Capture the cell that displays the provided text and extract its [X, Y] central coordinate. 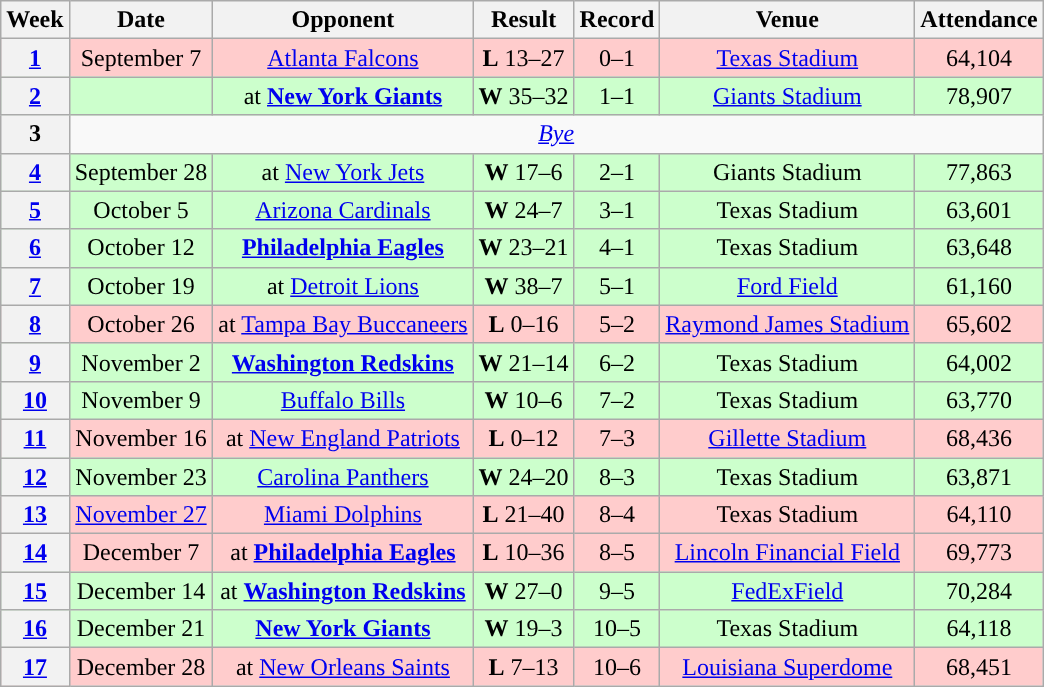
W 35–32 [524, 96]
Venue [788, 20]
Raymond James Stadium [788, 324]
at New York Giants [343, 96]
14 [35, 553]
7 [35, 286]
November 2 [141, 362]
Washington Redskins [343, 362]
10–5 [617, 629]
78,907 [979, 96]
W 24–7 [524, 210]
13 [35, 515]
Louisiana Superdome [788, 667]
63,770 [979, 400]
W 10–6 [524, 400]
L 13–27 [524, 58]
16 [35, 629]
70,284 [979, 591]
December 7 [141, 553]
8–4 [617, 515]
W 27–0 [524, 591]
W 24–20 [524, 477]
September 7 [141, 58]
L 0–16 [524, 324]
17 [35, 667]
6 [35, 248]
L 21–40 [524, 515]
W 21–14 [524, 362]
November 23 [141, 477]
77,863 [979, 172]
65,602 [979, 324]
5–1 [617, 286]
2 [35, 96]
at Detroit Lions [343, 286]
68,451 [979, 667]
64,104 [979, 58]
Miami Dolphins [343, 515]
2–1 [617, 172]
December 14 [141, 591]
October 12 [141, 248]
8–3 [617, 477]
64,110 [979, 515]
November 16 [141, 438]
Philadelphia Eagles [343, 248]
69,773 [979, 553]
Week [35, 20]
3–1 [617, 210]
New York Giants [343, 629]
Buffalo Bills [343, 400]
63,871 [979, 477]
Bye [556, 134]
L 7–13 [524, 667]
61,160 [979, 286]
October 19 [141, 286]
W 19–3 [524, 629]
FedExField [788, 591]
4 [35, 172]
12 [35, 477]
Opponent [343, 20]
December 28 [141, 667]
8 [35, 324]
15 [35, 591]
3 [35, 134]
9 [35, 362]
November 27 [141, 515]
L 0–12 [524, 438]
October 5 [141, 210]
December 21 [141, 629]
Arizona Cardinals [343, 210]
L 10–36 [524, 553]
W 17–6 [524, 172]
Result [524, 20]
68,436 [979, 438]
11 [35, 438]
W 23–21 [524, 248]
September 28 [141, 172]
Ford Field [788, 286]
W 38–7 [524, 286]
0–1 [617, 58]
Record [617, 20]
Attendance [979, 20]
5–2 [617, 324]
63,601 [979, 210]
7–2 [617, 400]
at New England Patriots [343, 438]
at New York Jets [343, 172]
63,648 [979, 248]
10–6 [617, 667]
64,118 [979, 629]
at Philadelphia Eagles [343, 553]
at Washington Redskins [343, 591]
Carolina Panthers [343, 477]
1 [35, 58]
Date [141, 20]
Lincoln Financial Field [788, 553]
1–1 [617, 96]
Gillette Stadium [788, 438]
10 [35, 400]
7–3 [617, 438]
at Tampa Bay Buccaneers [343, 324]
8–5 [617, 553]
64,002 [979, 362]
October 26 [141, 324]
Atlanta Falcons [343, 58]
5 [35, 210]
6–2 [617, 362]
4–1 [617, 248]
November 9 [141, 400]
at New Orleans Saints [343, 667]
9–5 [617, 591]
